Detect which cell encompasses the target text, then output its (X, Y) center coordinate. 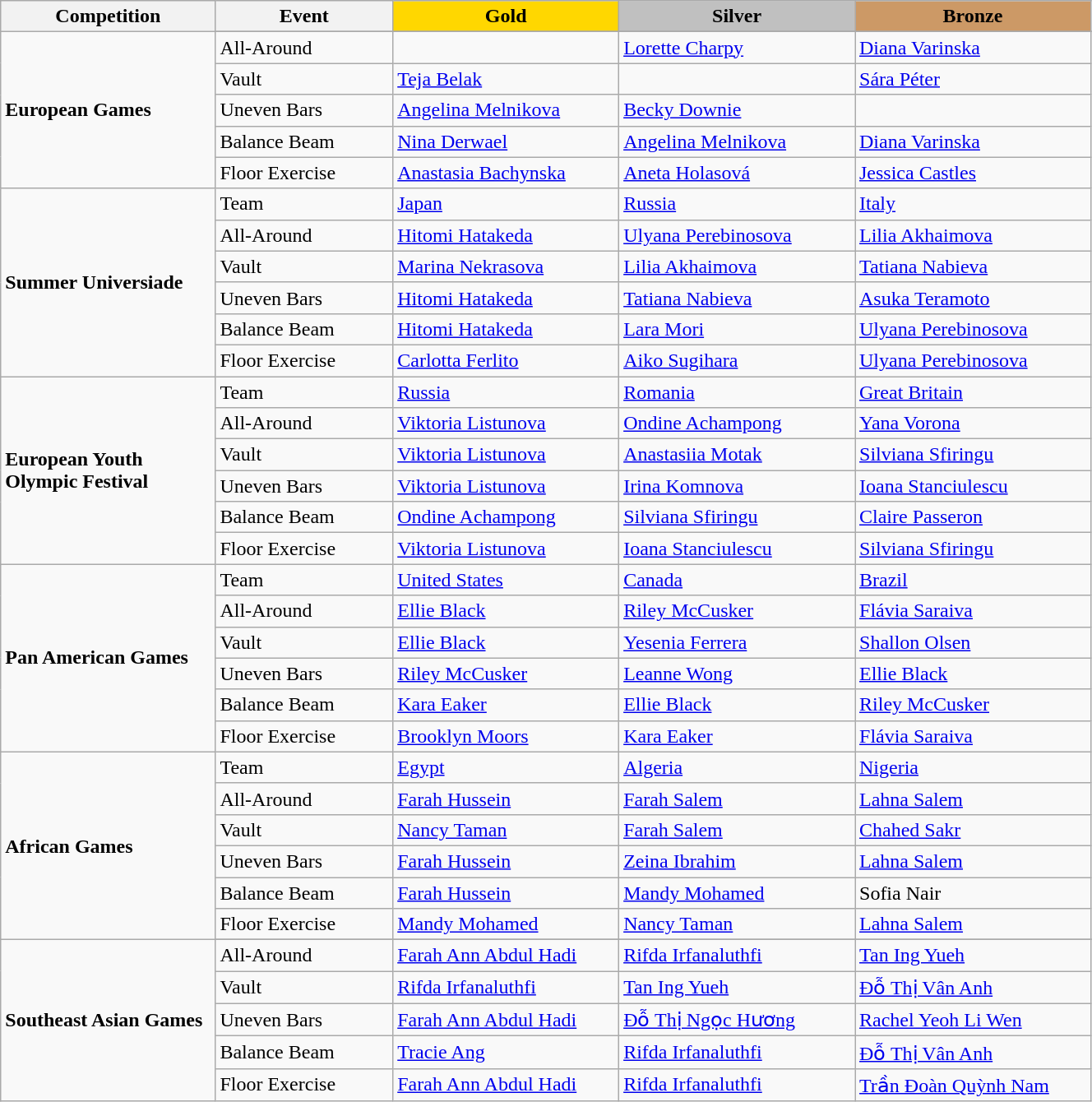
Jessica Castles (974, 173)
Trần Đoàn Quỳnh Nam (974, 1085)
Tracie Ang (507, 1053)
Anastasiia Motak (737, 455)
Lara Mori (737, 329)
Sofia Nair (974, 892)
Nigeria (974, 767)
Shallon Olsen (974, 642)
European Games (109, 110)
Silver (737, 16)
Summer Universiade (109, 282)
Bronze (974, 16)
Algeria (737, 767)
Italy (974, 204)
Zeina Ibrahim (737, 861)
Carlotta Ferlito (507, 360)
Competition (109, 16)
Romania (737, 392)
Lorette Charpy (737, 48)
Becky Downie (737, 110)
Brazil (974, 580)
Nina Derwael (507, 141)
United States (507, 580)
Egypt (507, 767)
Leanne Wong (737, 674)
Anastasia Bachynska (507, 173)
Aiko Sugihara (737, 360)
Canada (737, 580)
African Games (109, 845)
Chahed Sakr (974, 830)
Japan (507, 204)
Event (304, 16)
Gold (507, 16)
Sára Péter (974, 79)
Yana Vorona (974, 424)
Asuka Teramoto (974, 298)
Rachel Yeoh Li Wen (974, 1020)
Great Britain (974, 392)
Yesenia Ferrera (737, 642)
European Youth Olympic Festival (109, 470)
Marina Nekrasova (507, 266)
Southeast Asian Games (109, 1021)
Teja Belak (507, 79)
Brooklyn Moors (507, 736)
Aneta Holasová (737, 173)
Claire Passeron (974, 517)
Irina Komnova (737, 486)
Pan American Games (109, 658)
Đỗ Thị Ngọc Hương (737, 1020)
